Output the [X, Y] coordinate of the center of the cell containing the given text.  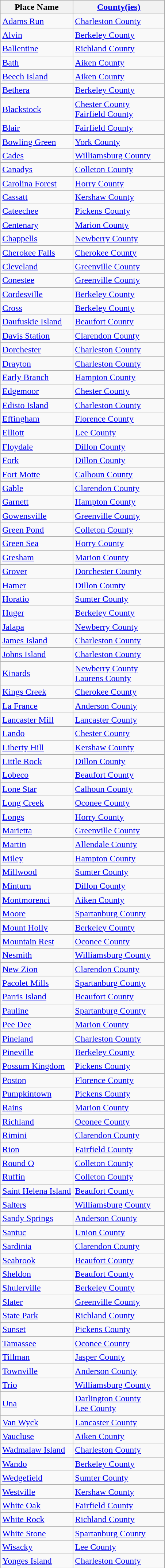
Pineville [37, 1052]
Pee Dee [37, 1024]
Floydale [37, 447]
Canadys [37, 169]
Marietta [37, 830]
New Zion [37, 969]
Bath [37, 63]
Rains [37, 1108]
Fort Motte [37, 474]
Moore [37, 914]
Una [37, 1404]
Blair [37, 128]
Slater [37, 1302]
Pacolet Mills [37, 983]
York County [119, 142]
Davis Station [37, 336]
Huger [37, 613]
Elliott [37, 433]
Montmorenci [37, 900]
Cross [37, 308]
Kinards [37, 674]
Darlington CountyLee County [119, 1404]
Early Branch [37, 377]
Cherokee Falls [37, 253]
Place Name [37, 7]
Parris Island [37, 997]
Conestee [37, 280]
Sunset [37, 1330]
Trio [37, 1385]
Chester CountyFairfield County [119, 109]
Lancaster Mill [37, 720]
Pumpkintown [37, 1094]
Dorchester [37, 349]
Sardinia [37, 1246]
Dorchester County [119, 571]
Chappells [37, 239]
Centenary [37, 225]
La France [37, 706]
Poston [37, 1080]
Fork [37, 461]
Grover [37, 571]
Allendale County [119, 844]
Tamassee [37, 1343]
White Oak [37, 1505]
Jalapa [37, 627]
Carolina Forest [37, 183]
Saint Helena Island [37, 1191]
Mountain Rest [37, 941]
Green Sea [37, 544]
Union County [119, 1232]
Newberry CountyLaurens County [119, 674]
Cateechee [37, 211]
Long Creek [37, 803]
Wedgefield [37, 1478]
Vaucluse [37, 1436]
Minturn [37, 886]
Seabrook [37, 1260]
Lobeco [37, 775]
Hamer [37, 585]
Richland [37, 1122]
Salters [37, 1205]
Ballentine [37, 49]
Millwood [37, 872]
Wisacky [37, 1547]
Miley [37, 858]
Edgemoor [37, 391]
Blackstock [37, 109]
Cassatt [37, 197]
Pineland [37, 1038]
Mount Holly [37, 928]
Cordesville [37, 294]
Santuc [37, 1232]
Daufuskie Island [37, 322]
Gresham [37, 557]
Nesmith [37, 955]
Possum Kingdom [37, 1066]
Jasper County [119, 1357]
Johns Island [37, 655]
Rion [37, 1149]
Van Wyck [37, 1422]
Westville [37, 1492]
Gable [37, 488]
Gowensville [37, 516]
Lando [37, 734]
Rimini [37, 1135]
Shulerville [37, 1288]
Edisto Island [37, 405]
Little Rock [37, 761]
Round O [37, 1163]
White Rock [37, 1519]
Cleveland [37, 266]
Liberty Hill [37, 747]
Adams Run [37, 21]
Horatio [37, 599]
Longs [37, 817]
Green Pond [37, 530]
Lone Star [37, 789]
Sheldon [37, 1274]
Martin [37, 844]
Ruffin [37, 1177]
Bowling Green [37, 142]
James Island [37, 641]
Garnett [37, 502]
Drayton [37, 363]
Kings Creek [37, 692]
Wadmalaw Island [37, 1450]
Effingham [37, 419]
Tillman [37, 1357]
Beech Island [37, 76]
County(ies) [119, 7]
Cades [37, 155]
Townville [37, 1371]
White Stone [37, 1533]
Sandy Springs [37, 1219]
Wando [37, 1464]
State Park [37, 1316]
Bethera [37, 90]
Yonges Island [37, 1561]
Pauline [37, 1011]
Alvin [37, 35]
